Scan for the cell matching the given text and deliver its (X, Y) coordinate at center. 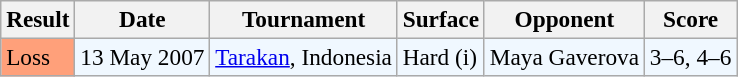
13 May 2007 (142, 57)
Tournament (304, 19)
Score (690, 19)
Opponent (564, 19)
Loss (38, 57)
Tarakan, Indonesia (304, 57)
Hard (i) (440, 57)
Result (38, 19)
Maya Gaverova (564, 57)
3–6, 4–6 (690, 57)
Date (142, 19)
Surface (440, 19)
